Identify which cell holds the provided text, then report its (X, Y) central coordinate. 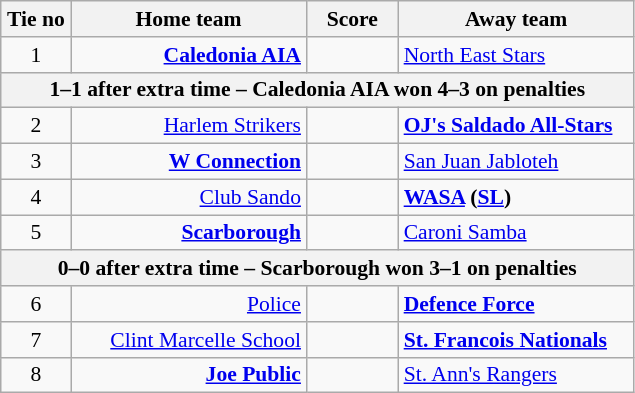
2 (36, 126)
Scarborough (188, 233)
OJ's Saldado All-Stars (516, 126)
Defence Force (516, 304)
W Connection (188, 162)
1–1 after extra time – Caledonia AIA won 4–3 on penalties (318, 90)
4 (36, 197)
Clint Marcelle School (188, 340)
St. Ann's Rangers (516, 375)
Caroni Samba (516, 233)
Club Sando (188, 197)
Police (188, 304)
St. Francois Nationals (516, 340)
Tie no (36, 19)
Harlem Strikers (188, 126)
WASA (SL) (516, 197)
Joe Public (188, 375)
North East Stars (516, 55)
5 (36, 233)
San Juan Jabloteh (516, 162)
8 (36, 375)
Away team (516, 19)
3 (36, 162)
0–0 after extra time – Scarborough won 3–1 on penalties (318, 269)
Score (352, 19)
1 (36, 55)
Home team (188, 19)
7 (36, 340)
Caledonia AIA (188, 55)
6 (36, 304)
